Extract the [x, y] coordinate from the center of the cell holding the provided text.  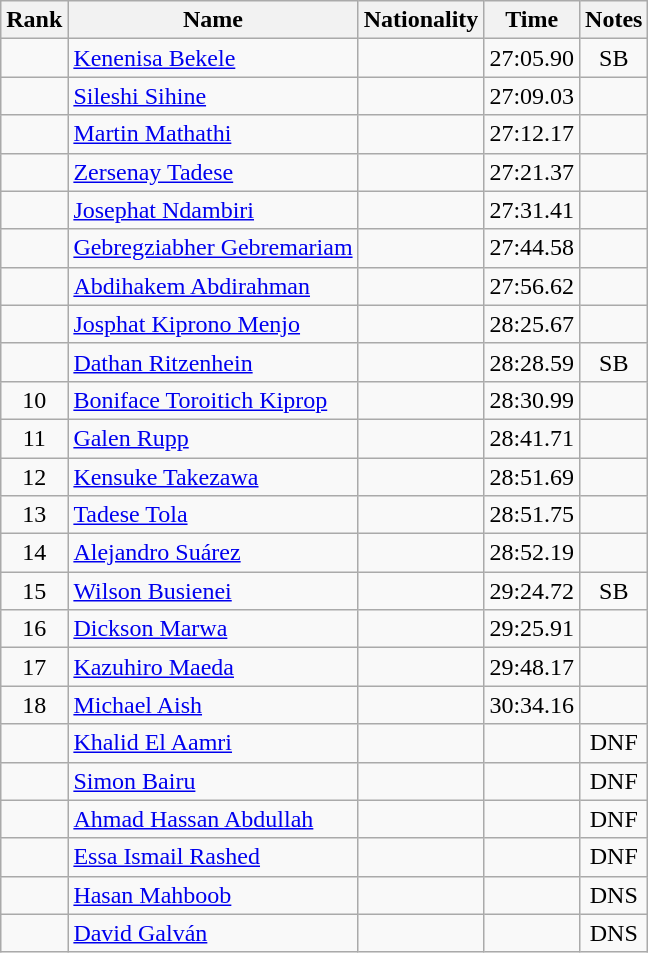
27:31.41 [532, 210]
28:25.67 [532, 324]
17 [34, 667]
Notes [614, 20]
Kenenisa Bekele [213, 58]
Josphat Kiprono Menjo [213, 324]
Dickson Marwa [213, 629]
29:48.17 [532, 667]
27:44.58 [532, 248]
29:24.72 [532, 591]
27:21.37 [532, 172]
Wilson Busienei [213, 591]
Abdihakem Abdirahman [213, 286]
Time [532, 20]
13 [34, 515]
Zersenay Tadese [213, 172]
12 [34, 477]
Alejandro Suárez [213, 553]
Dathan Ritzenhein [213, 362]
14 [34, 553]
Gebregziabher Gebremariam [213, 248]
28:52.19 [532, 553]
Galen Rupp [213, 438]
David Galván [213, 933]
29:25.91 [532, 629]
27:09.03 [532, 96]
Nationality [421, 20]
28:30.99 [532, 400]
10 [34, 400]
11 [34, 438]
Ahmad Hassan Abdullah [213, 819]
27:12.17 [532, 134]
Kensuke Takezawa [213, 477]
Sileshi Sihine [213, 96]
28:51.69 [532, 477]
Name [213, 20]
Michael Aish [213, 705]
18 [34, 705]
Josephat Ndambiri [213, 210]
Essa Ismail Rashed [213, 857]
Boniface Toroitich Kiprop [213, 400]
28:28.59 [532, 362]
28:51.75 [532, 515]
Simon Bairu [213, 781]
15 [34, 591]
Rank [34, 20]
16 [34, 629]
27:56.62 [532, 286]
30:34.16 [532, 705]
28:41.71 [532, 438]
Hasan Mahboob [213, 895]
Tadese Tola [213, 515]
Martin Mathathi [213, 134]
27:05.90 [532, 58]
Khalid El Aamri [213, 743]
Kazuhiro Maeda [213, 667]
